Return the [x, y] coordinate for the center point of the cell that contains the specified text.  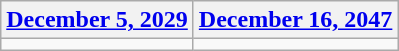
December 16, 2047 [296, 20]
December 5, 2029 [98, 20]
